Return (x, y) of the center of cell containing provided text 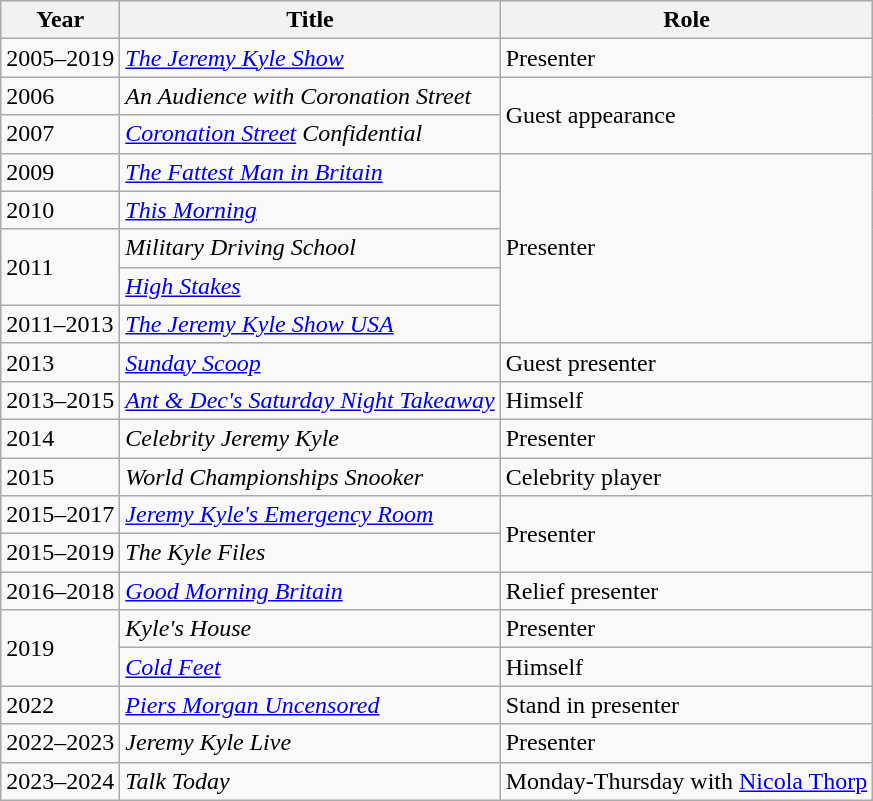
2022–2023 (60, 743)
Guest appearance (686, 115)
Piers Morgan Uncensored (310, 705)
Sunday Scoop (310, 362)
This Morning (310, 210)
2016–2018 (60, 591)
Ant & Dec's Saturday Night Takeaway (310, 400)
Jeremy Kyle's Emergency Room (310, 515)
Coronation Street Confidential (310, 134)
2011–2013 (60, 324)
Jeremy Kyle Live (310, 743)
An Audience with Coronation Street (310, 96)
2023–2024 (60, 781)
Role (686, 20)
Relief presenter (686, 591)
The Jeremy Kyle Show USA (310, 324)
2010 (60, 210)
Cold Feet (310, 667)
2013–2015 (60, 400)
World Championships Snooker (310, 477)
Title (310, 20)
Year (60, 20)
Kyle's House (310, 629)
2005–2019 (60, 58)
Celebrity player (686, 477)
Good Morning Britain (310, 591)
The Fattest Man in Britain (310, 172)
2013 (60, 362)
2006 (60, 96)
The Kyle Files (310, 553)
2009 (60, 172)
Stand in presenter (686, 705)
Guest presenter (686, 362)
2022 (60, 705)
2015–2019 (60, 553)
Celebrity Jeremy Kyle (310, 438)
High Stakes (310, 286)
Military Driving School (310, 248)
2015–2017 (60, 515)
Monday-Thursday with Nicola Thorp (686, 781)
2014 (60, 438)
2015 (60, 477)
The Jeremy Kyle Show (310, 58)
2007 (60, 134)
2011 (60, 267)
Talk Today (310, 781)
2019 (60, 648)
